Return the [X, Y] coordinate for the center point of the cell that contains the specified text.  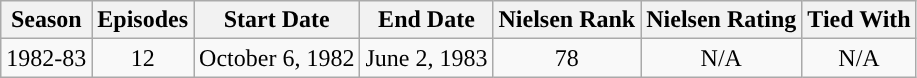
June 2, 1983 [426, 58]
Episodes [143, 20]
78 [567, 58]
End Date [426, 20]
October 6, 1982 [277, 58]
Nielsen Rank [567, 20]
Nielsen Rating [722, 20]
1982-83 [46, 58]
Season [46, 20]
12 [143, 58]
Start Date [277, 20]
Tied With [859, 20]
